Extract the [x, y] coordinate from the center of the cell holding the provided text.  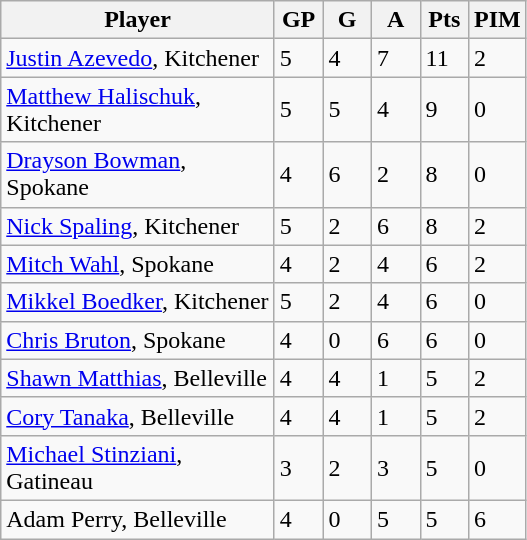
Mitch Wahl, Spokane [138, 264]
Matthew Halischuk, Kitchener [138, 110]
9 [444, 110]
Michael Stinziani, Gatineau [138, 468]
Player [138, 20]
Adam Perry, Belleville [138, 519]
Pts [444, 20]
Drayson Bowman, Spokane [138, 174]
GP [298, 20]
Cory Tanaka, Belleville [138, 416]
Mikkel Boedker, Kitchener [138, 302]
Justin Azevedo, Kitchener [138, 58]
11 [444, 58]
G [348, 20]
Shawn Matthias, Belleville [138, 378]
A [396, 20]
PIM [498, 20]
7 [396, 58]
Chris Bruton, Spokane [138, 340]
Nick Spaling, Kitchener [138, 226]
